Locate the cell with the specified text and output its (x, y) center coordinate. 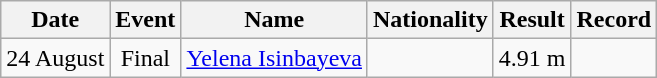
Result (532, 20)
4.91 m (532, 58)
Record (614, 20)
24 August (56, 58)
Yelena Isinbayeva (274, 58)
Final (146, 58)
Date (56, 20)
Event (146, 20)
Name (274, 20)
Nationality (430, 20)
